Capture the cell that displays the provided text and extract its (x, y) central coordinate. 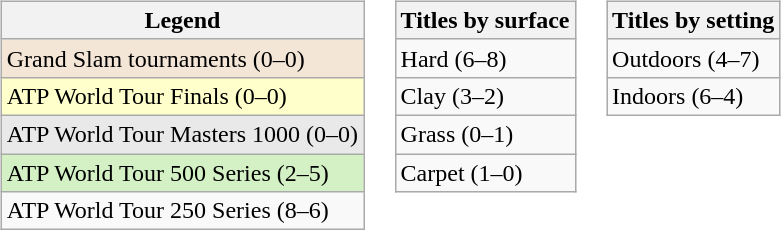
Grass (0–1) (485, 134)
ATP World Tour 250 Series (8–6) (182, 211)
Indoors (6–4) (694, 96)
Titles by surface (485, 20)
Legend (182, 20)
Clay (3–2) (485, 96)
ATP World Tour 500 Series (2–5) (182, 173)
ATP World Tour Finals (0–0) (182, 96)
Titles by setting (694, 20)
Grand Slam tournaments (0–0) (182, 58)
ATP World Tour Masters 1000 (0–0) (182, 134)
Outdoors (4–7) (694, 58)
Hard (6–8) (485, 58)
Carpet (1–0) (485, 173)
